For the text-containing cell, return its midpoint in (x, y) coordinate format. 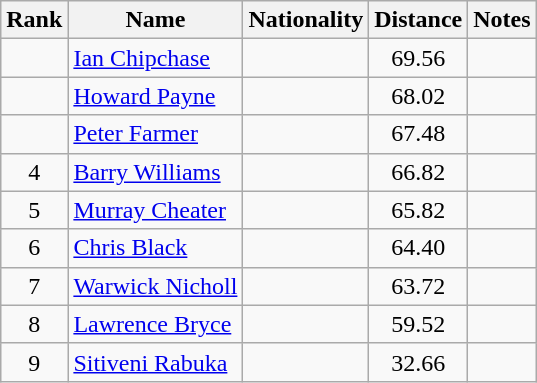
4 (34, 172)
Sitiveni Rabuka (156, 362)
68.02 (418, 96)
69.56 (418, 58)
Warwick Nicholl (156, 286)
Peter Farmer (156, 134)
6 (34, 248)
Rank (34, 20)
Howard Payne (156, 96)
32.66 (418, 362)
7 (34, 286)
9 (34, 362)
Lawrence Bryce (156, 324)
Notes (502, 20)
Chris Black (156, 248)
63.72 (418, 286)
Name (156, 20)
67.48 (418, 134)
Barry Williams (156, 172)
66.82 (418, 172)
64.40 (418, 248)
65.82 (418, 210)
Ian Chipchase (156, 58)
Murray Cheater (156, 210)
Distance (418, 20)
8 (34, 324)
5 (34, 210)
Nationality (306, 20)
59.52 (418, 324)
